Search for the cell housing the specified text and yield its (X, Y) center coordinate. 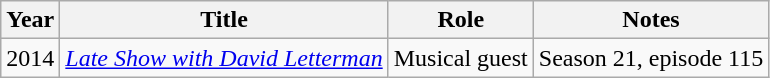
Role (460, 20)
Season 21, episode 115 (650, 58)
Year (30, 20)
Notes (650, 20)
2014 (30, 58)
Musical guest (460, 58)
Title (224, 20)
Late Show with David Letterman (224, 58)
